Detect which cell encompasses the target text, then output its (x, y) center coordinate. 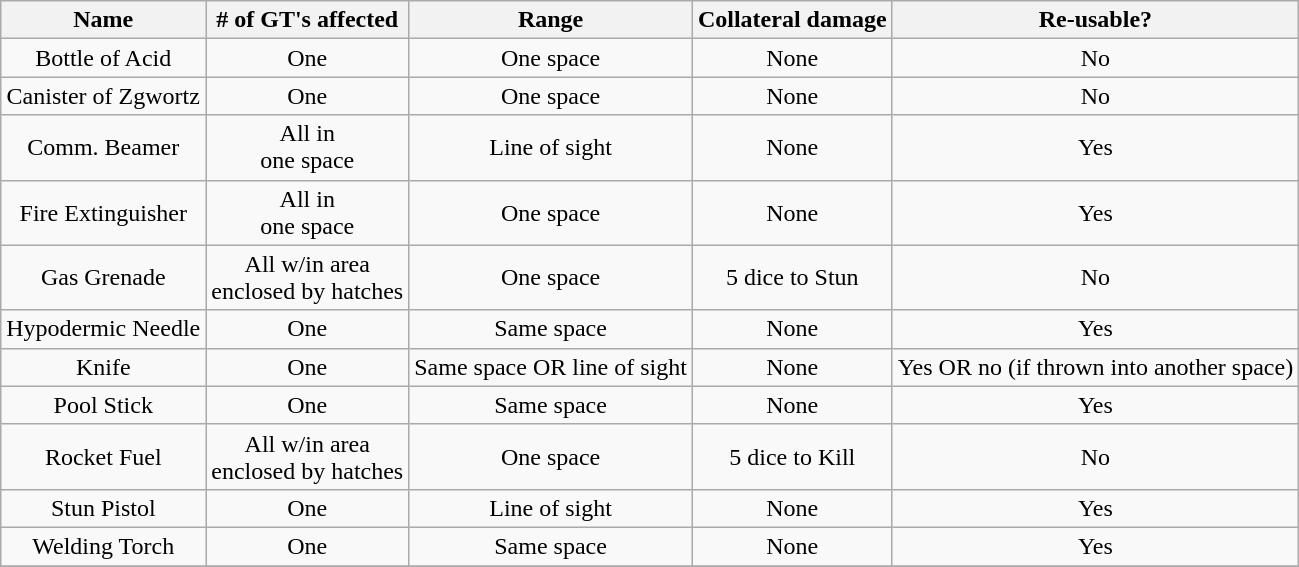
Name (104, 20)
Comm. Beamer (104, 148)
Hypodermic Needle (104, 329)
Rocket Fuel (104, 456)
Stun Pistol (104, 508)
Gas Grenade (104, 278)
Pool Stick (104, 405)
Welding Torch (104, 546)
Fire Extinguisher (104, 212)
Re-usable? (1096, 20)
# of GT's affected (308, 20)
Yes OR no (if thrown into another space) (1096, 367)
Collateral damage (792, 20)
Canister of Zgwortz (104, 96)
Bottle of Acid (104, 58)
Same space OR line of sight (551, 367)
Knife (104, 367)
5 dice to Stun (792, 278)
Range (551, 20)
5 dice to Kill (792, 456)
